Detect which cell encompasses the target text, then output its [X, Y] center coordinate. 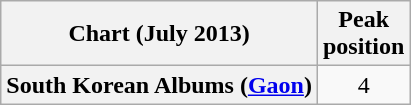
South Korean Albums (Gaon) [160, 85]
Peakposition [363, 34]
4 [363, 85]
Chart (July 2013) [160, 34]
